From the cell containing the given text, extract its center point as [X, Y] coordinate. 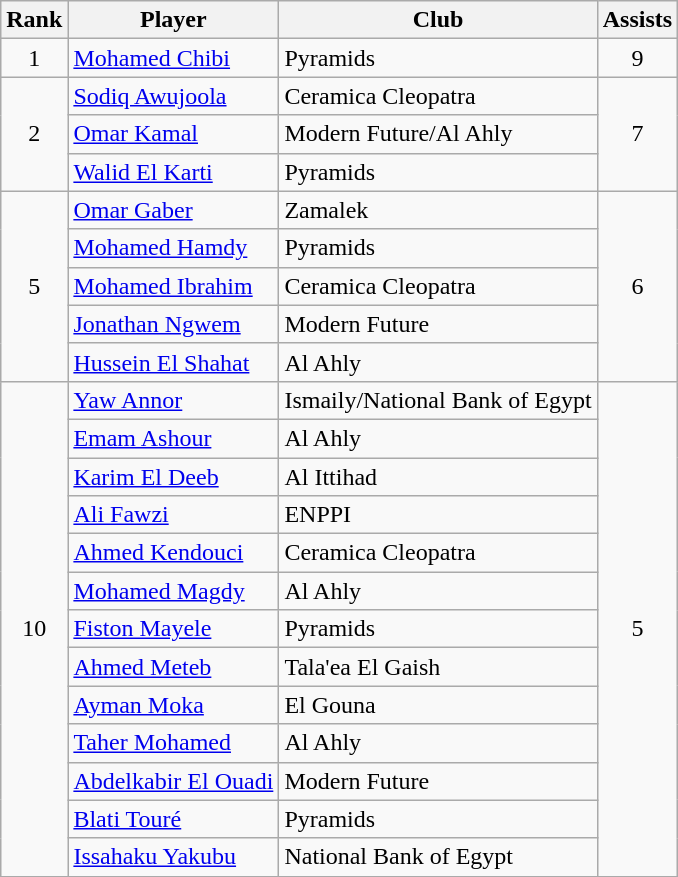
Hussein El Shahat [174, 362]
Ahmed Meteb [174, 667]
Assists [637, 20]
Mohamed Magdy [174, 591]
Blati Touré [174, 819]
9 [637, 58]
Tala'ea El Gaish [438, 667]
Player [174, 20]
Mohamed Hamdy [174, 248]
ENPPI [438, 515]
Karim El Deeb [174, 477]
Rank [34, 20]
Ali Fawzi [174, 515]
Taher Mohamed [174, 743]
7 [637, 134]
Ismaily/National Bank of Egypt [438, 400]
Emam Ashour [174, 438]
10 [34, 628]
Walid El Karti [174, 172]
Club [438, 20]
2 [34, 134]
1 [34, 58]
Yaw Annor [174, 400]
Omar Kamal [174, 134]
Sodiq Awujoola [174, 96]
El Gouna [438, 705]
Modern Future/Al Ahly [438, 134]
Zamalek [438, 210]
6 [637, 286]
Mohamed Chibi [174, 58]
Ayman Moka [174, 705]
Al Ittihad [438, 477]
Fiston Mayele [174, 629]
Jonathan Ngwem [174, 324]
Mohamed Ibrahim [174, 286]
Omar Gaber [174, 210]
Ahmed Kendouci [174, 553]
Issahaku Yakubu [174, 857]
Abdelkabir El Ouadi [174, 781]
National Bank of Egypt [438, 857]
